Pinpoint the cell where the given text exists, returning its [X, Y] midpoint coordinate. 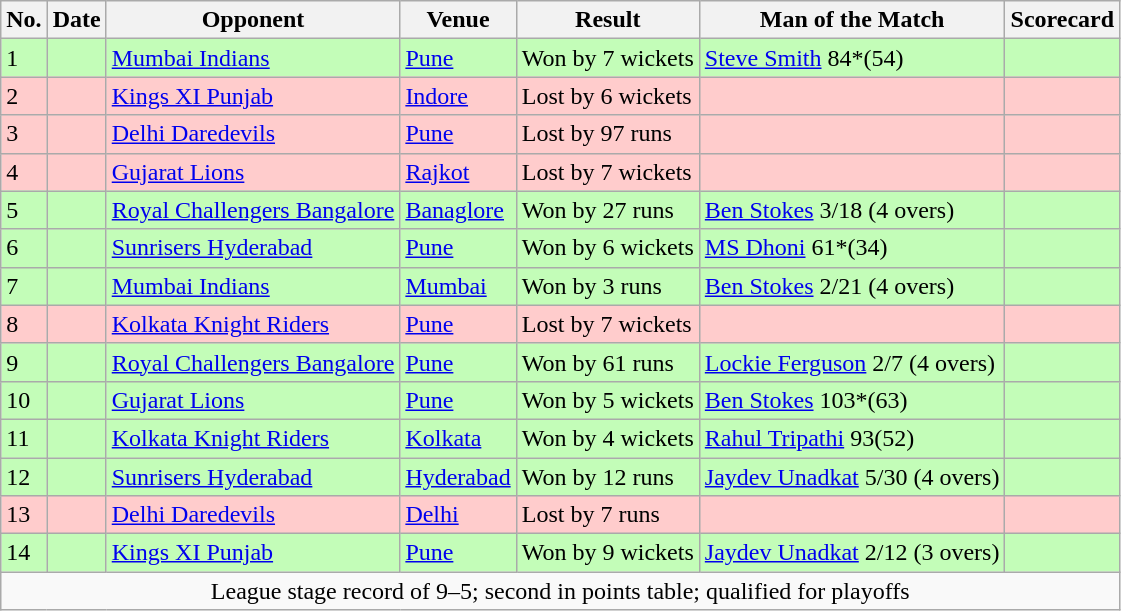
4 [24, 172]
Lost by 6 wickets [608, 96]
Kolkata [458, 438]
Banaglore [458, 210]
3 [24, 134]
13 [24, 515]
12 [24, 477]
Result [608, 20]
Ben Stokes 2/21 (4 overs) [852, 286]
Won by 6 wickets [608, 248]
Won by 5 wickets [608, 400]
No. [24, 20]
Lost by 97 runs [608, 134]
8 [24, 324]
Date [76, 20]
Man of the Match [852, 20]
Rahul Tripathi 93(52) [852, 438]
Won by 9 wickets [608, 553]
Indore [458, 96]
Venue [458, 20]
Steve Smith 84*(54) [852, 58]
Ben Stokes 103*(63) [852, 400]
Jaydev Unadkat 5/30 (4 overs) [852, 477]
Hyderabad [458, 477]
7 [24, 286]
MS Dhoni 61*(34) [852, 248]
1 [24, 58]
Scorecard [1062, 20]
9 [24, 362]
10 [24, 400]
Ben Stokes 3/18 (4 overs) [852, 210]
14 [24, 553]
Won by 4 wickets [608, 438]
2 [24, 96]
Won by 7 wickets [608, 58]
Delhi [458, 515]
Lost by 7 runs [608, 515]
League stage record of 9–5; second in points table; qualified for playoffs [560, 591]
Opponent [253, 20]
Won by 12 runs [608, 477]
Won by 27 runs [608, 210]
Jaydev Unadkat 2/12 (3 overs) [852, 553]
6 [24, 248]
5 [24, 210]
Mumbai [458, 286]
Won by 3 runs [608, 286]
Won by 61 runs [608, 362]
11 [24, 438]
Lockie Ferguson 2/7 (4 overs) [852, 362]
Rajkot [458, 172]
